Search for the cell housing the specified text and yield its [x, y] center coordinate. 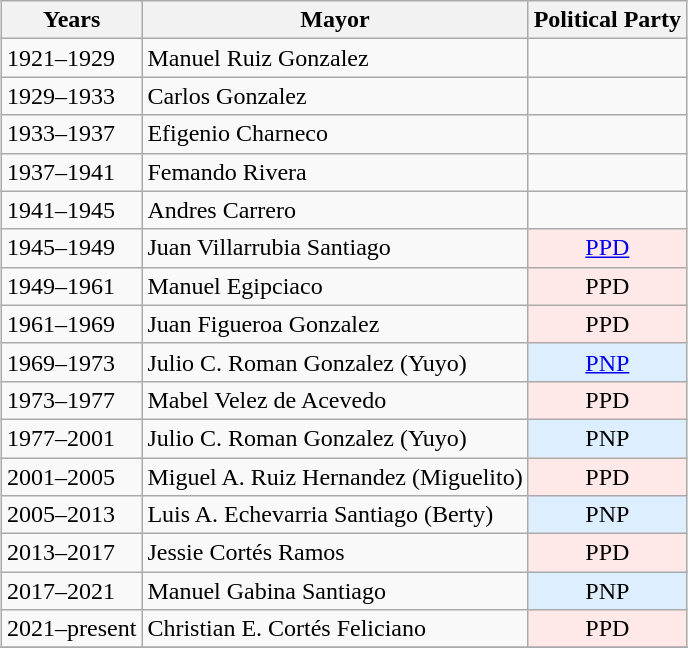
1961–1969 [71, 324]
Mayor [335, 20]
Miguel A. Ruiz Hernandez (Miguelito) [335, 477]
2001–2005 [71, 477]
Manuel Ruiz Gonzalez [335, 58]
Years [71, 20]
1941–1945 [71, 210]
1973–1977 [71, 400]
1921–1929 [71, 58]
2021–present [71, 629]
Juan Figueroa Gonzalez [335, 324]
Christian E. Cortés Feliciano [335, 629]
1929–1933 [71, 96]
Manuel Gabina Santiago [335, 591]
Carlos Gonzalez [335, 96]
Manuel Egipciaco [335, 286]
1969–1973 [71, 362]
2013–2017 [71, 553]
Political Party [607, 20]
2017–2021 [71, 591]
Mabel Velez de Acevedo [335, 400]
Jessie Cortés Ramos [335, 553]
1937–1941 [71, 172]
Luis A. Echevarria Santiago (Berty) [335, 515]
Andres Carrero [335, 210]
2005–2013 [71, 515]
1977–2001 [71, 438]
Femando Rivera [335, 172]
1933–1937 [71, 134]
Efigenio Charneco [335, 134]
Juan Villarrubia Santiago [335, 248]
1945–1949 [71, 248]
1949–1961 [71, 286]
